Pinpoint the cell where the given text exists, returning its [x, y] midpoint coordinate. 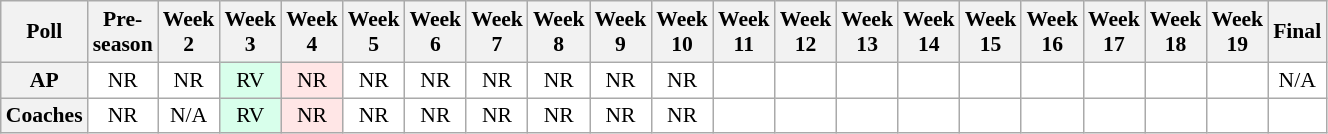
Week19 [1237, 32]
Week2 [189, 32]
Week17 [1114, 32]
Week18 [1176, 32]
Week13 [867, 32]
Week11 [744, 32]
Week3 [250, 32]
Coaches [44, 116]
Week9 [621, 32]
Week12 [806, 32]
Week16 [1052, 32]
AP [44, 80]
Pre-season [123, 32]
Week4 [312, 32]
Week5 [374, 32]
Week15 [991, 32]
Week14 [929, 32]
Week8 [559, 32]
Week6 [435, 32]
Final [1297, 32]
Week10 [682, 32]
Week7 [497, 32]
Poll [44, 32]
